For the text-containing cell, return its midpoint in (x, y) coordinate format. 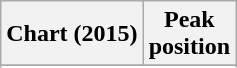
Peakposition (189, 34)
Chart (2015) (72, 34)
